Identify which cell holds the provided text, then report its (X, Y) central coordinate. 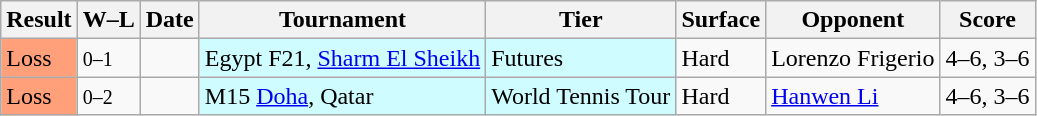
Opponent (853, 20)
Tier (581, 20)
Lorenzo Frigerio (853, 58)
M15 Doha, Qatar (342, 96)
Egypt F21, Sharm El Sheikh (342, 58)
Score (988, 20)
Hanwen Li (853, 96)
Surface (721, 20)
Date (170, 20)
0–2 (108, 96)
0–1 (108, 58)
Futures (581, 58)
Tournament (342, 20)
Result (39, 20)
World Tennis Tour (581, 96)
W–L (108, 20)
